Scan for the cell matching the given text and deliver its [X, Y] coordinate at center. 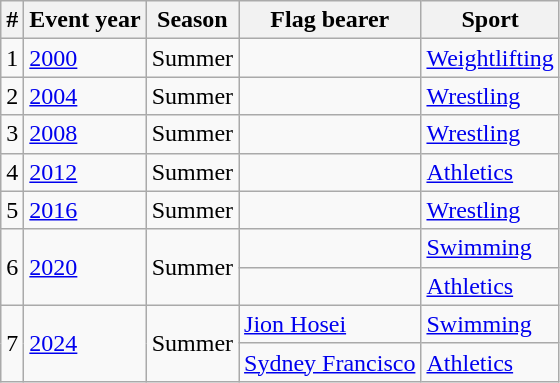
Season [192, 20]
6 [12, 267]
Event year [85, 20]
Sydney Francisco [330, 362]
1 [12, 58]
3 [12, 134]
2 [12, 96]
2012 [85, 172]
7 [12, 343]
2020 [85, 267]
Flag bearer [330, 20]
Jion Hosei [330, 324]
5 [12, 210]
2016 [85, 210]
4 [12, 172]
Weightlifting [490, 58]
# [12, 20]
2024 [85, 343]
2008 [85, 134]
2000 [85, 58]
Sport [490, 20]
2004 [85, 96]
